Extract the [X, Y] coordinate from the center of the cell holding the provided text.  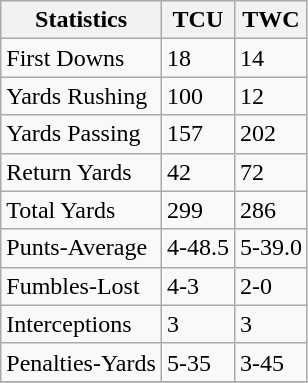
First Downs [82, 58]
4-48.5 [198, 248]
4-3 [198, 286]
2-0 [270, 286]
Punts-Average [82, 248]
72 [270, 172]
Return Yards [82, 172]
202 [270, 134]
TCU [198, 20]
157 [198, 134]
5-39.0 [270, 248]
Fumbles-Lost [82, 286]
100 [198, 96]
Interceptions [82, 324]
299 [198, 210]
Yards Rushing [82, 96]
Yards Passing [82, 134]
Total Yards [82, 210]
Statistics [82, 20]
TWC [270, 20]
14 [270, 58]
18 [198, 58]
42 [198, 172]
Penalties-Yards [82, 362]
12 [270, 96]
5-35 [198, 362]
3-45 [270, 362]
286 [270, 210]
